Find where the given text appears and provide that cell's center as (x, y) coordinate. 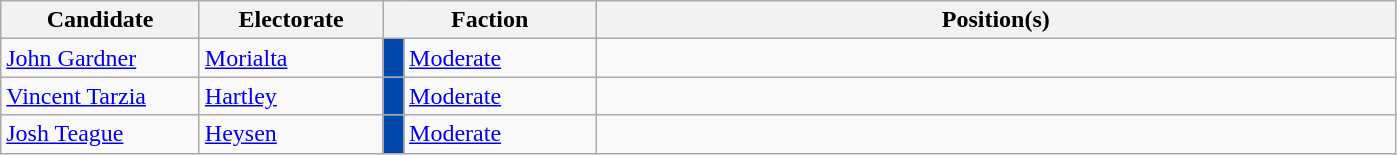
Morialta (291, 58)
Vincent Tarzia (100, 96)
Hartley (291, 96)
Electorate (291, 20)
Josh Teague (100, 134)
Heysen (291, 134)
Faction (490, 20)
John Gardner (100, 58)
Candidate (100, 20)
Position(s) (996, 20)
